Output the [X, Y] coordinate of the center of the cell containing the given text.  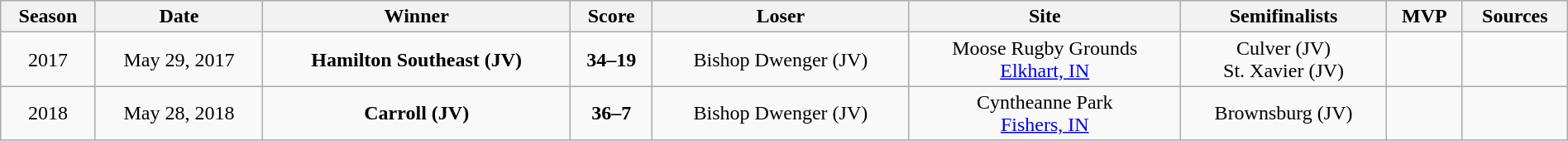
Moose Rugby GroundsElkhart, IN [1045, 60]
MVP [1425, 17]
Loser [781, 17]
Culver (JV)St. Xavier (JV) [1284, 60]
36–7 [612, 113]
Hamilton Southeast (JV) [417, 60]
Brownsburg (JV) [1284, 113]
Season [48, 17]
2017 [48, 60]
Winner [417, 17]
Sources [1515, 17]
May 28, 2018 [179, 113]
Site [1045, 17]
Date [179, 17]
Carroll (JV) [417, 113]
Cyntheanne ParkFishers, IN [1045, 113]
34–19 [612, 60]
Score [612, 17]
Semifinalists [1284, 17]
May 29, 2017 [179, 60]
2018 [48, 113]
